For the text-containing cell, return its midpoint in [X, Y] coordinate format. 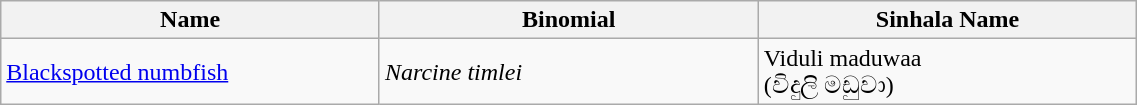
Viduli maduwaa (විදුලි මඩුවා) [948, 72]
Binomial [568, 20]
Name [190, 20]
Blackspotted numbfish [190, 72]
Narcine timlei [568, 72]
Sinhala Name [948, 20]
